Determine the (x, y) coordinate at the center of the cell enclosing the given text.  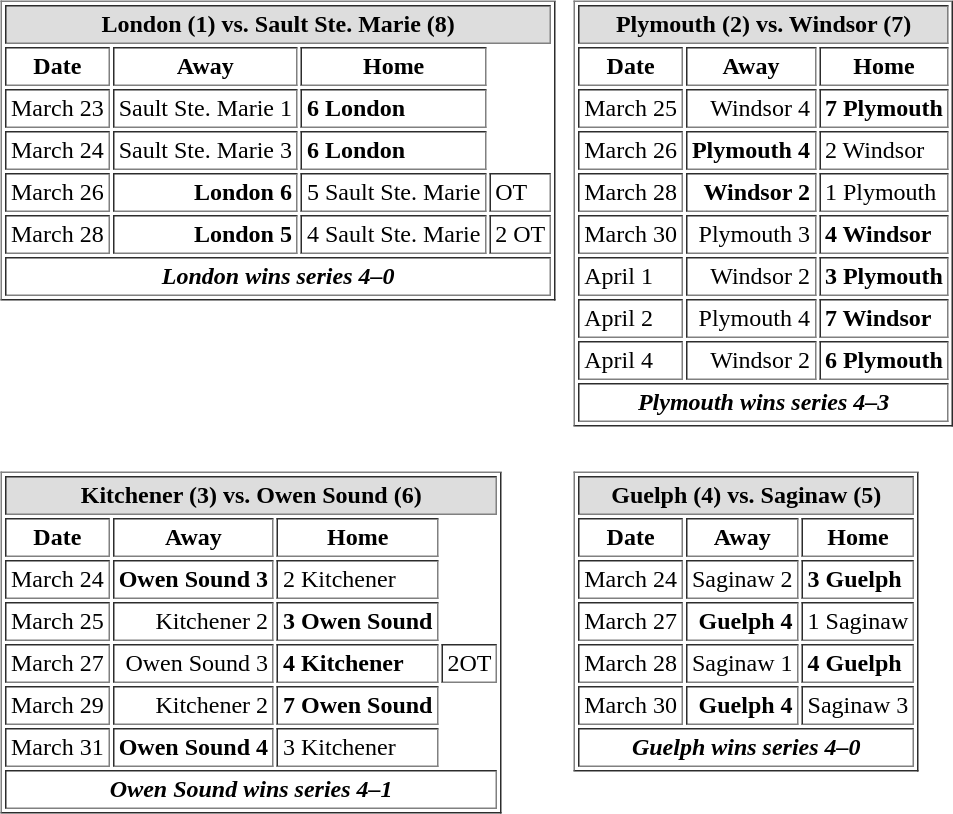
London wins series 4–0 (278, 276)
April 1 (630, 276)
Saginaw 2 (742, 580)
Kitchener (3) vs. Owen Sound (6) (251, 496)
March 23 (58, 108)
2 OT (520, 234)
Owen Sound 4 (194, 748)
Sault Ste. Marie 3 (206, 150)
3 Guelph (858, 580)
4 Sault Ste. Marie (394, 234)
7 Owen Sound (358, 706)
Plymouth (2) vs. Windsor (7) (764, 24)
March 31 (58, 748)
Sault Ste. Marie 1 (206, 108)
Owen Sound wins series 4–1 (251, 790)
April 2 (630, 318)
London (1) vs. Sault Ste. Marie (8) (278, 24)
4 Guelph (858, 664)
Saginaw 1 (742, 664)
5 Sault Ste. Marie (394, 192)
7 Plymouth (884, 108)
4 Kitchener (358, 664)
Plymouth wins series 4–3 (764, 402)
London 6 (206, 192)
3 Kitchener (358, 748)
March 29 (58, 706)
Guelph (4) vs. Saginaw (5) (746, 496)
2 Kitchener (358, 580)
April 4 (630, 360)
OT (520, 192)
London 5 (206, 234)
3 Plymouth (884, 276)
7 Windsor (884, 318)
2OT (469, 664)
Windsor 4 (751, 108)
3 Owen Sound (358, 622)
2 Windsor (884, 150)
1 Saginaw (858, 622)
1 Plymouth (884, 192)
Saginaw 3 (858, 706)
4 Windsor (884, 234)
Plymouth 3 (751, 234)
Guelph wins series 4–0 (746, 748)
6 Plymouth (884, 360)
